Search for the cell housing the specified text and yield its (x, y) center coordinate. 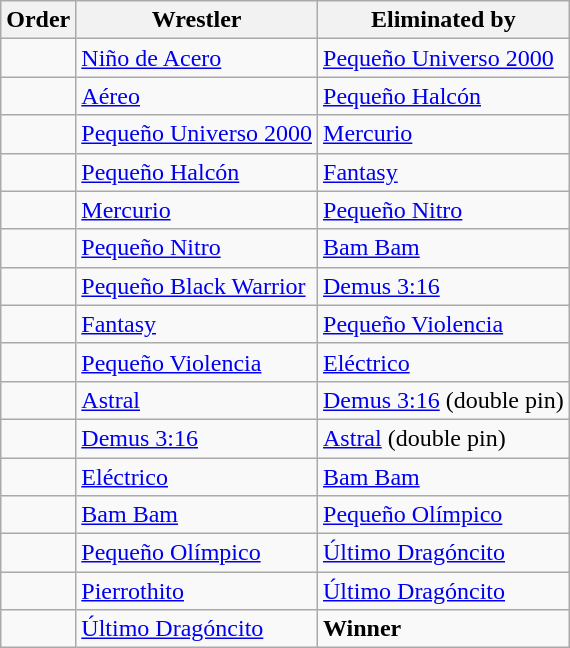
Demus 3:16 (double pin) (444, 400)
Aéreo (197, 96)
Niño de Acero (197, 58)
Order (38, 20)
Wrestler (197, 20)
Astral (double pin) (444, 438)
Eliminated by (444, 20)
Winner (444, 629)
Pequeño Black Warrior (197, 286)
Pierrothito (197, 591)
Astral (197, 400)
